Return the (X, Y) coordinate for the center point of the cell that contains the specified text.  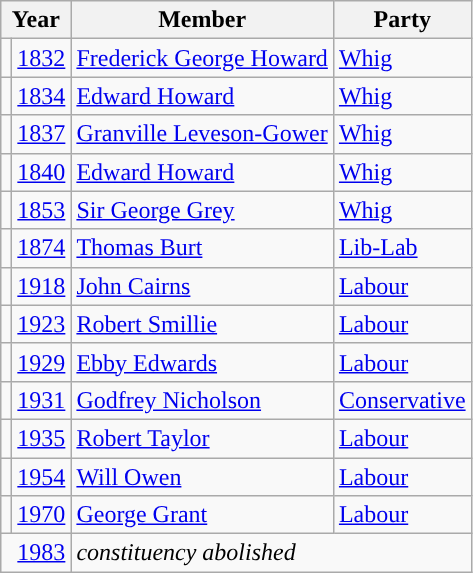
Sir George Grey (202, 210)
1837 (42, 134)
Member (202, 20)
1931 (42, 400)
Frederick George Howard (202, 58)
Party (402, 20)
George Grant (202, 515)
Granville Leveson-Gower (202, 134)
1918 (42, 286)
1923 (42, 324)
1832 (42, 58)
Will Owen (202, 477)
Ebby Edwards (202, 362)
John Cairns (202, 286)
Robert Smillie (202, 324)
1970 (42, 515)
1935 (42, 438)
Thomas Burt (202, 248)
Year (36, 20)
1929 (42, 362)
Conservative (402, 400)
1954 (42, 477)
Robert Taylor (202, 438)
constituency abolished (271, 553)
Godfrey Nicholson (202, 400)
1853 (42, 210)
1834 (42, 96)
1840 (42, 172)
1874 (42, 248)
1983 (36, 553)
Lib-Lab (402, 248)
